Locate the cell with the specified text and output its [X, Y] center coordinate. 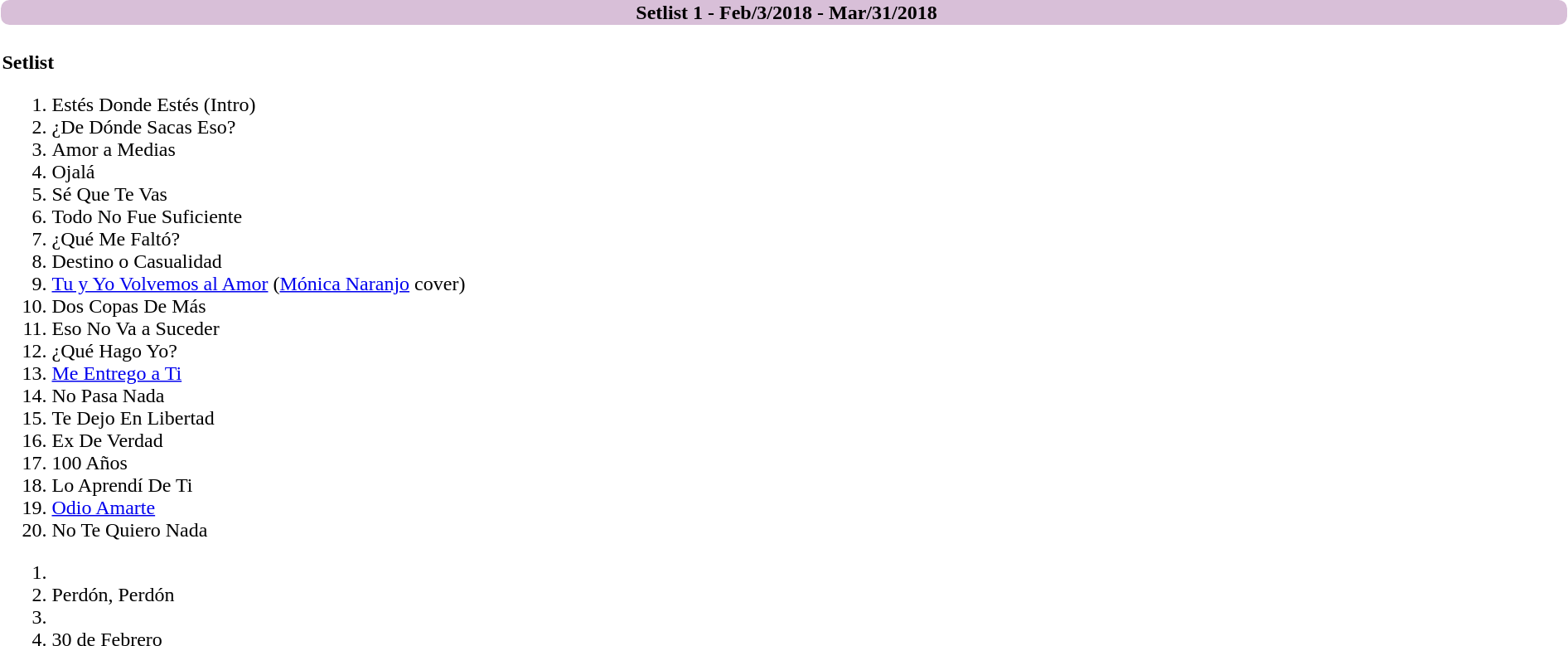
Setlist 1 - Feb/3/2018 - Mar/31/2018 [784, 12]
